Pinpoint the cell where the given text exists, returning its [X, Y] midpoint coordinate. 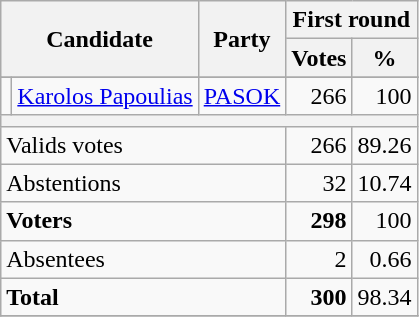
Karolos Papoulias [105, 96]
Voters [144, 221]
Absentees [144, 259]
0.66 [384, 259]
% [384, 58]
10.74 [384, 183]
98.34 [384, 297]
Total [144, 297]
Party [242, 39]
Abstentions [144, 183]
Candidate [100, 39]
Valids votes [144, 145]
2 [319, 259]
300 [319, 297]
PASOK [242, 96]
298 [319, 221]
First round [352, 20]
Votes [319, 58]
32 [319, 183]
89.26 [384, 145]
